Determine the [x, y] coordinate at the center of the cell enclosing the given text.  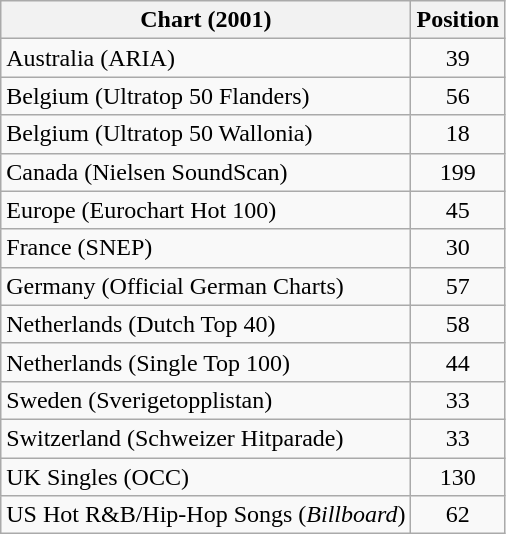
Belgium (Ultratop 50 Flanders) [206, 96]
Netherlands (Dutch Top 40) [206, 324]
Belgium (Ultratop 50 Wallonia) [206, 134]
58 [458, 324]
Position [458, 20]
130 [458, 477]
Canada (Nielsen SoundScan) [206, 172]
44 [458, 362]
45 [458, 210]
UK Singles (OCC) [206, 477]
Sweden (Sverigetopplistan) [206, 400]
Chart (2001) [206, 20]
39 [458, 58]
Switzerland (Schweizer Hitparade) [206, 438]
199 [458, 172]
30 [458, 248]
56 [458, 96]
US Hot R&B/Hip-Hop Songs (Billboard) [206, 515]
18 [458, 134]
Europe (Eurochart Hot 100) [206, 210]
France (SNEP) [206, 248]
Australia (ARIA) [206, 58]
62 [458, 515]
57 [458, 286]
Netherlands (Single Top 100) [206, 362]
Germany (Official German Charts) [206, 286]
